Detect which cell encompasses the target text, then output its (X, Y) center coordinate. 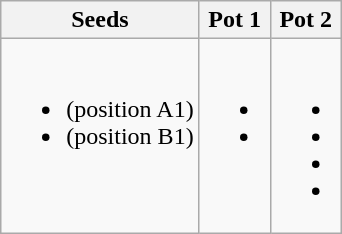
(position A1) (position B1) (100, 136)
Pot 1 (234, 20)
Pot 2 (306, 20)
Seeds (100, 20)
